Search for the cell housing the specified text and yield its (X, Y) center coordinate. 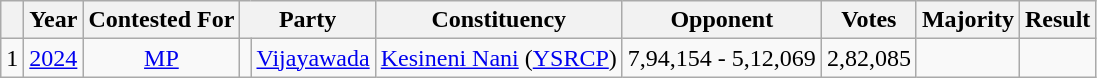
Party (308, 20)
Opponent (722, 20)
2,82,085 (868, 58)
Year (54, 20)
Votes (868, 20)
Kesineni Nani (YSRCP) (498, 58)
Constituency (498, 20)
1 (12, 58)
Vijayawada (313, 58)
Contested For (162, 20)
Result (1057, 20)
2024 (54, 58)
Majority (968, 20)
MP (162, 58)
7,94,154 - 5,12,069 (722, 58)
